Return [x, y] of the center of cell containing provided text 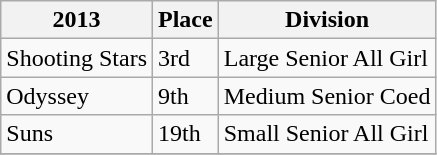
3rd [186, 58]
Large Senior All Girl [327, 58]
Suns [77, 134]
2013 [77, 20]
19th [186, 134]
Place [186, 20]
Division [327, 20]
9th [186, 96]
Medium Senior Coed [327, 96]
Small Senior All Girl [327, 134]
Shooting Stars [77, 58]
Odyssey [77, 96]
